Output the [x, y] coordinate of the center of the cell containing the given text.  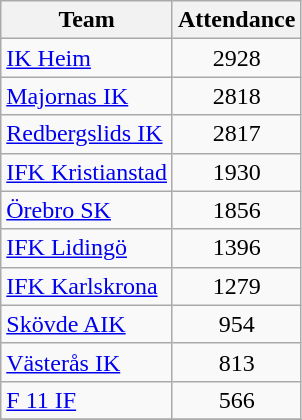
813 [236, 362]
2818 [236, 96]
Majornas IK [87, 96]
2817 [236, 134]
1279 [236, 286]
Skövde AIK [87, 324]
Attendance [236, 20]
Team [87, 20]
954 [236, 324]
F 11 IF [87, 400]
1396 [236, 248]
566 [236, 400]
IFK Kristianstad [87, 172]
IFK Karlskrona [87, 286]
IK Heim [87, 58]
IFK Lidingö [87, 248]
1856 [236, 210]
Redbergslids IK [87, 134]
Örebro SK [87, 210]
1930 [236, 172]
Västerås IK [87, 362]
2928 [236, 58]
